Pinpoint the cell where the given text exists, returning its [x, y] midpoint coordinate. 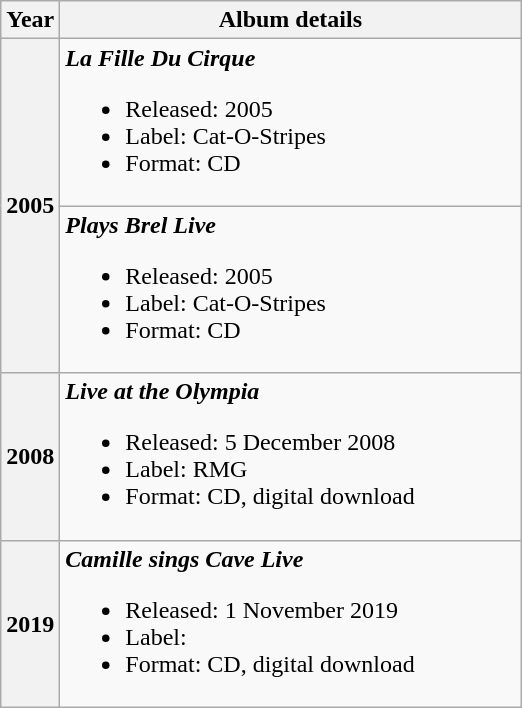
La Fille Du CirqueReleased: 2005Label: Cat-O-StripesFormat: CD [290, 122]
2019 [30, 624]
Album details [290, 20]
Plays Brel LiveReleased: 2005Label: Cat-O-StripesFormat: CD [290, 290]
2005 [30, 206]
Live at the OlympiaReleased: 5 December 2008Label: RMGFormat: CD, digital download [290, 456]
Camille sings Cave LiveReleased: 1 November 2019Label:Format: CD, digital download [290, 624]
2008 [30, 456]
Year [30, 20]
